Find where the given text appears and provide that cell's center as [X, Y] coordinate. 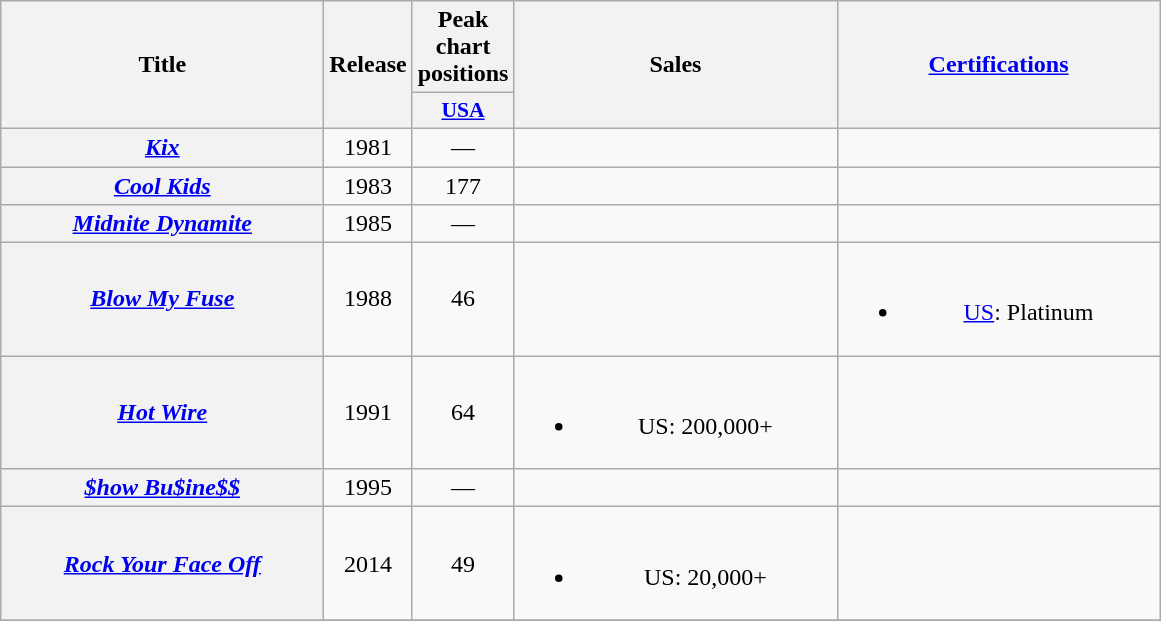
Midnite Dynamite [162, 224]
Kix [162, 147]
1995 [368, 488]
US: Platinum [998, 300]
2014 [368, 564]
Hot Wire [162, 412]
46 [463, 300]
1983 [368, 185]
49 [463, 564]
Sales [676, 65]
177 [463, 185]
US: 20,000+ [676, 564]
Certifications [998, 65]
1991 [368, 412]
US: 200,000+ [676, 412]
1988 [368, 300]
64 [463, 412]
1981 [368, 147]
Peak chart positions [463, 47]
Blow My Fuse [162, 300]
$how Bu$ine$$ [162, 488]
Title [162, 65]
USA [463, 111]
Cool Kids [162, 185]
Release [368, 65]
Rock Your Face Off [162, 564]
1985 [368, 224]
